Search for the cell housing the specified text and yield its [X, Y] center coordinate. 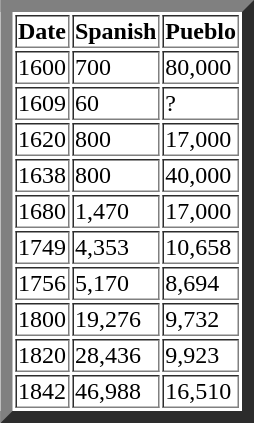
1756 [42, 284]
4,353 [116, 248]
Pueblo [200, 32]
8,694 [200, 284]
1620 [42, 140]
1842 [42, 392]
1600 [42, 68]
19,276 [116, 320]
1609 [42, 104]
1638 [42, 176]
28,436 [116, 356]
Spanish [116, 32]
700 [116, 68]
10,658 [200, 248]
1820 [42, 356]
Date [42, 32]
16,510 [200, 392]
9,732 [200, 320]
5,170 [116, 284]
1680 [42, 212]
46,988 [116, 392]
9,923 [200, 356]
1800 [42, 320]
80,000 [200, 68]
40,000 [200, 176]
60 [116, 104]
1749 [42, 248]
? [200, 104]
1,470 [116, 212]
